Search for the cell housing the specified text and yield its [X, Y] center coordinate. 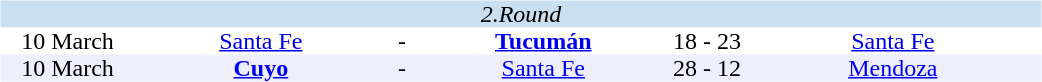
18 - 23 [707, 42]
Mendoza [892, 68]
Cuyo [261, 68]
2.Round [520, 14]
Tucumán [544, 42]
28 - 12 [707, 68]
